Identify which cell holds the provided text, then report its (X, Y) central coordinate. 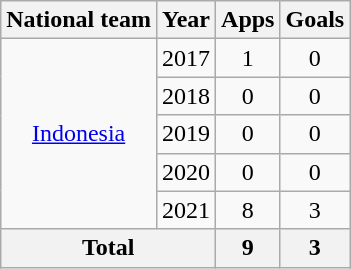
8 (248, 210)
2020 (186, 172)
Apps (248, 20)
Goals (315, 20)
2017 (186, 58)
2018 (186, 96)
Total (108, 248)
Year (186, 20)
9 (248, 248)
2021 (186, 210)
Indonesia (79, 134)
2019 (186, 134)
National team (79, 20)
1 (248, 58)
